Extract the [x, y] coordinate from the center of the cell holding the provided text.  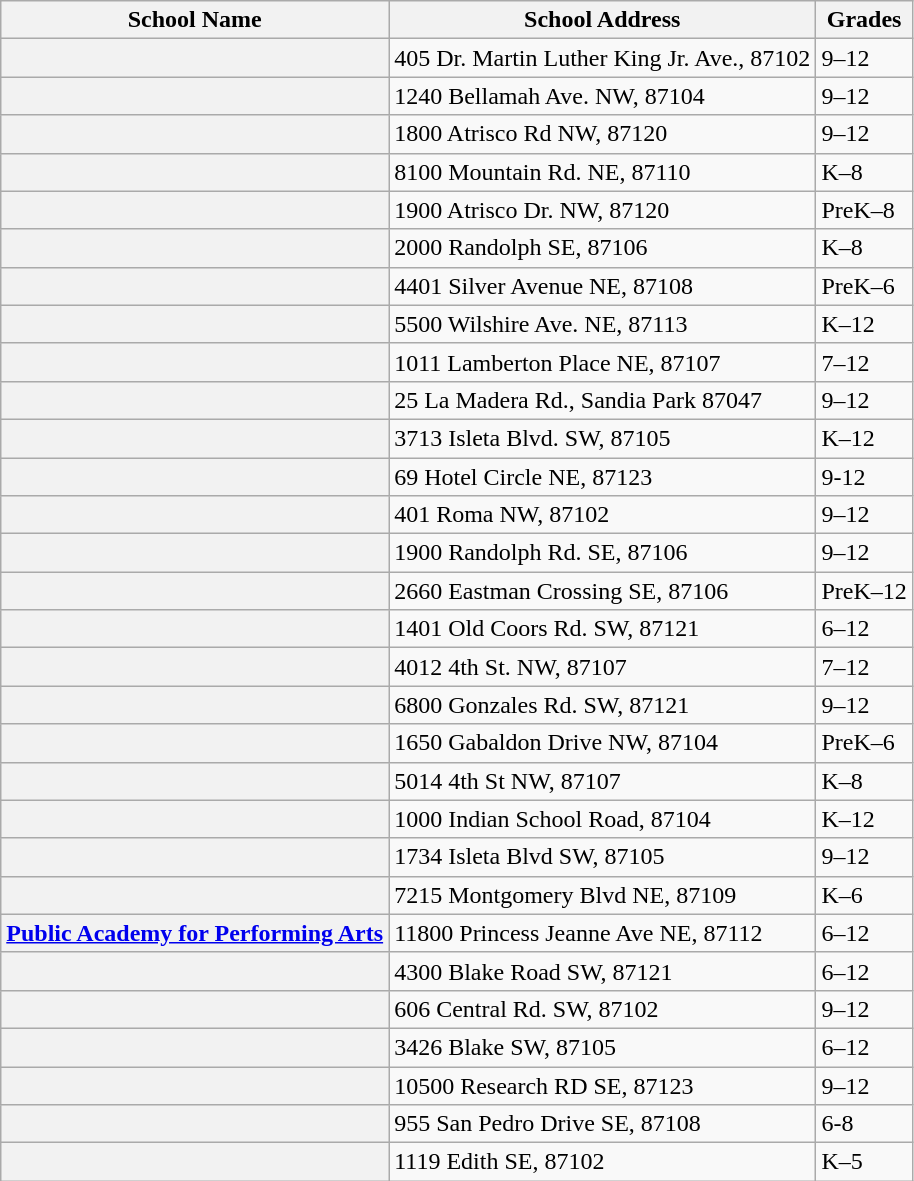
401 Roma NW, 87102 [602, 515]
3713 Isleta Blvd. SW, 87105 [602, 438]
School Address [602, 20]
PreK–12 [864, 591]
1119 Edith SE, 87102 [602, 1162]
4401 Silver Avenue NE, 87108 [602, 286]
School Name [195, 20]
K–5 [864, 1162]
2000 Randolph SE, 87106 [602, 248]
Grades [864, 20]
10500 Research RD SE, 87123 [602, 1085]
2660 Eastman Crossing SE, 87106 [602, 591]
1000 Indian School Road, 87104 [602, 819]
955 San Pedro Drive SE, 87108 [602, 1124]
6-8 [864, 1124]
PreK–8 [864, 210]
1900 Atrisco Dr. NW, 87120 [602, 210]
69 Hotel Circle NE, 87123 [602, 477]
25 La Madera Rd., Sandia Park 87047 [602, 400]
K–6 [864, 895]
9-12 [864, 477]
1650 Gabaldon Drive NW, 87104 [602, 743]
1401 Old Coors Rd. SW, 87121 [602, 629]
1900 Randolph Rd. SE, 87106 [602, 553]
5500 Wilshire Ave. NE, 87113 [602, 324]
6800 Gonzales Rd. SW, 87121 [602, 705]
4300 Blake Road SW, 87121 [602, 971]
1734 Isleta Blvd SW, 87105 [602, 857]
11800 Princess Jeanne Ave NE, 87112 [602, 933]
405 Dr. Martin Luther King Jr. Ave., 87102 [602, 58]
1240 Bellamah Ave. NW, 87104 [602, 96]
7215 Montgomery Blvd NE, 87109 [602, 895]
8100 Mountain Rd. NE, 87110 [602, 172]
1800 Atrisco Rd NW, 87120 [602, 134]
5014 4th St NW, 87107 [602, 781]
4012 4th St. NW, 87107 [602, 667]
1011 Lamberton Place NE, 87107 [602, 362]
3426 Blake SW, 87105 [602, 1047]
Public Academy for Performing Arts [195, 933]
606 Central Rd. SW, 87102 [602, 1009]
